From the cell containing the given text, extract its center point as (x, y) coordinate. 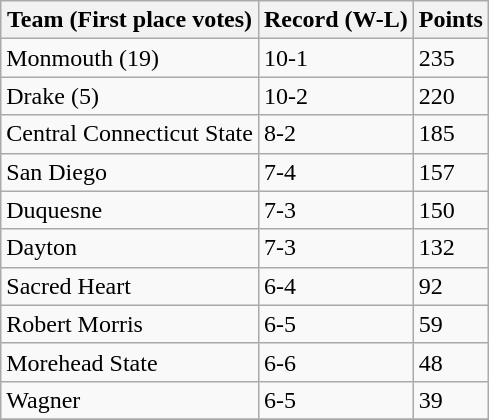
157 (450, 172)
235 (450, 58)
10-1 (336, 58)
6-6 (336, 362)
Central Connecticut State (130, 134)
6-4 (336, 286)
92 (450, 286)
Record (W-L) (336, 20)
Sacred Heart (130, 286)
Wagner (130, 400)
Morehead State (130, 362)
59 (450, 324)
Duquesne (130, 210)
Points (450, 20)
San Diego (130, 172)
10-2 (336, 96)
Team (First place votes) (130, 20)
Dayton (130, 248)
185 (450, 134)
220 (450, 96)
132 (450, 248)
48 (450, 362)
150 (450, 210)
8-2 (336, 134)
7-4 (336, 172)
Drake (5) (130, 96)
Monmouth (19) (130, 58)
39 (450, 400)
Robert Morris (130, 324)
